Locate the cell with the specified text and output its (x, y) center coordinate. 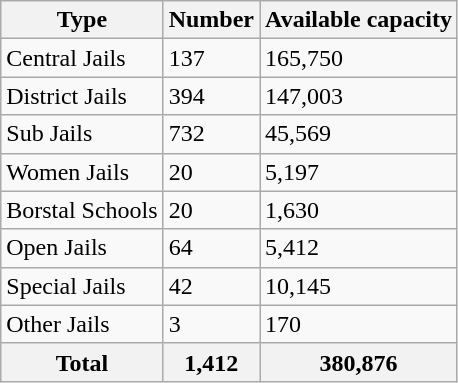
Sub Jails (82, 134)
Other Jails (82, 324)
380,876 (359, 362)
Open Jails (82, 248)
Total (82, 362)
Women Jails (82, 172)
10,145 (359, 286)
732 (211, 134)
147,003 (359, 96)
165,750 (359, 58)
394 (211, 96)
45,569 (359, 134)
3 (211, 324)
Type (82, 20)
64 (211, 248)
1,412 (211, 362)
Special Jails (82, 286)
5,197 (359, 172)
170 (359, 324)
Available capacity (359, 20)
42 (211, 286)
Number (211, 20)
Central Jails (82, 58)
District Jails (82, 96)
137 (211, 58)
1,630 (359, 210)
Borstal Schools (82, 210)
5,412 (359, 248)
